Scan for the cell matching the given text and deliver its [X, Y] coordinate at center. 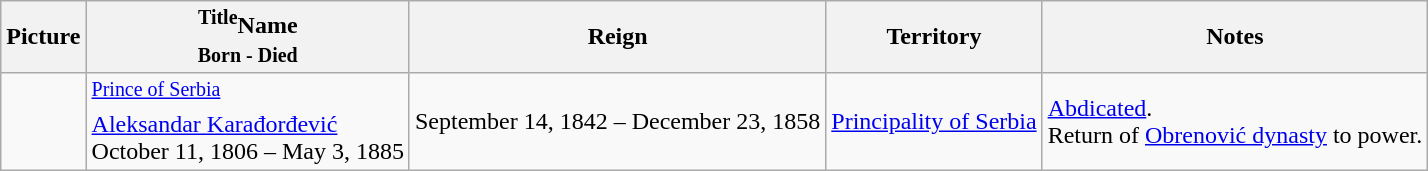
Picture [44, 37]
TitleNameBorn - Died [248, 37]
Reign [617, 37]
Prince of Serbia Aleksandar Karađorđević October 11, 1806 – May 3, 1885 [248, 122]
September 14, 1842 – December 23, 1858 [617, 122]
Notes [1235, 37]
Abdicated. Return of Obrenović dynasty to power. [1235, 122]
Principality of Serbia [934, 122]
Territory [934, 37]
